Identify which cell holds the provided text, then report its [x, y] central coordinate. 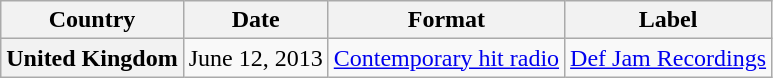
Def Jam Recordings [668, 58]
United Kingdom [92, 58]
Contemporary hit radio [446, 58]
Label [668, 20]
Format [446, 20]
Country [92, 20]
Date [256, 20]
June 12, 2013 [256, 58]
